Detect which cell encompasses the target text, then output its (X, Y) center coordinate. 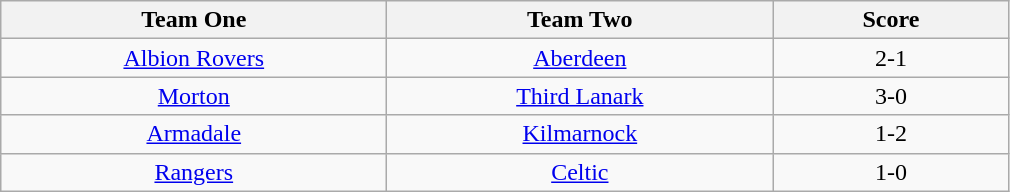
Aberdeen (580, 58)
1-0 (891, 172)
Rangers (194, 172)
3-0 (891, 96)
Morton (194, 96)
1-2 (891, 134)
Celtic (580, 172)
Kilmarnock (580, 134)
Team One (194, 20)
Team Two (580, 20)
Third Lanark (580, 96)
2-1 (891, 58)
Score (891, 20)
Albion Rovers (194, 58)
Armadale (194, 134)
